Determine the (X, Y) coordinate at the center of the cell enclosing the given text.  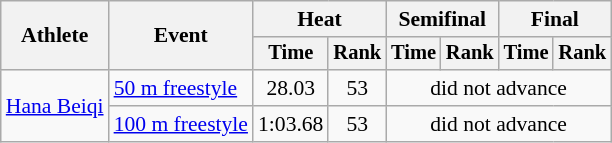
Final (555, 19)
Athlete (55, 36)
Hana Beiqi (55, 106)
Semifinal (442, 19)
50 m freestyle (181, 88)
Heat (320, 19)
100 m freestyle (181, 124)
28.03 (290, 88)
1:03.68 (290, 124)
Event (181, 36)
